Return the (x, y) coordinate for the center point of the cell that contains the specified text.  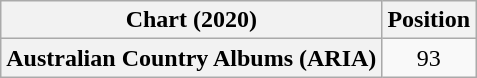
93 (429, 58)
Chart (2020) (192, 20)
Australian Country Albums (ARIA) (192, 58)
Position (429, 20)
